Return the (x, y) coordinate for the center point of the cell that contains the specified text.  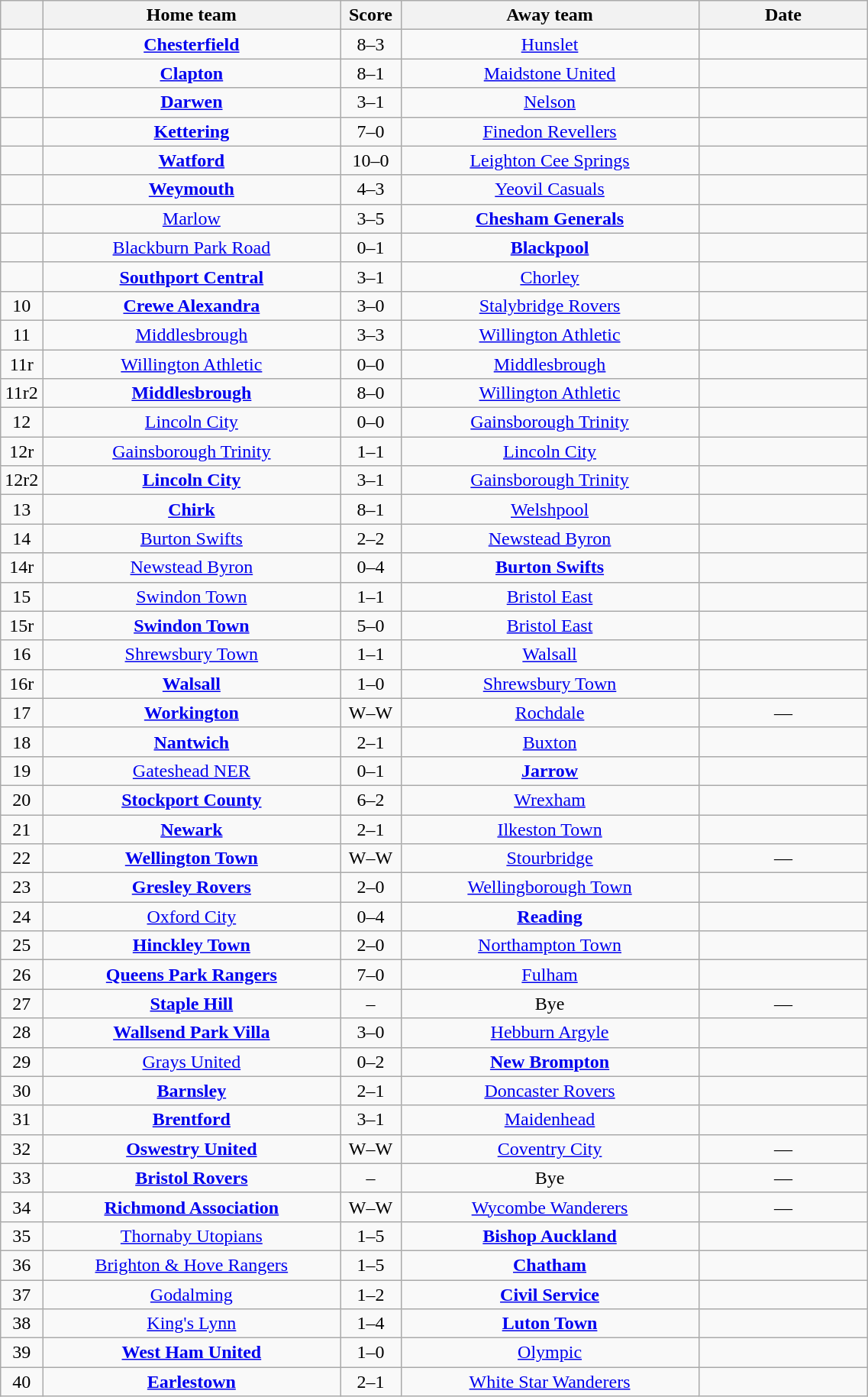
Chorley (550, 276)
Date (783, 15)
10 (21, 306)
18 (21, 742)
Grays United (192, 1062)
36 (21, 1265)
Olympic (550, 1353)
5–0 (371, 626)
39 (21, 1353)
Yeovil Casuals (550, 189)
Barnsley (192, 1091)
Thornaby Utopians (192, 1236)
Ilkeston Town (550, 829)
Oswestry United (192, 1149)
West Ham United (192, 1353)
34 (21, 1207)
Wrexham (550, 800)
30 (21, 1091)
Leighton Cee Springs (550, 160)
New Brompton (550, 1062)
19 (21, 771)
Wycombe Wanderers (550, 1207)
Clapton (192, 73)
Coventry City (550, 1149)
Hinckley Town (192, 946)
Reading (550, 917)
15 (21, 597)
Gateshead NER (192, 771)
Godalming (192, 1295)
Newark (192, 829)
Blackburn Park Road (192, 247)
Hebburn Argyle (550, 1033)
12r (21, 451)
2–2 (371, 538)
1–4 (371, 1324)
White Star Wanderers (550, 1382)
Stalybridge Rovers (550, 306)
Home team (192, 15)
Queens Park Rangers (192, 975)
Jarrow (550, 771)
12r2 (21, 480)
16r (21, 684)
Chirk (192, 509)
6–2 (371, 800)
33 (21, 1178)
Gresley Rovers (192, 888)
13 (21, 509)
14 (21, 538)
17 (21, 713)
Maidstone United (550, 73)
38 (21, 1324)
Wallsend Park Villa (192, 1033)
Maidenhead (550, 1120)
11 (21, 335)
Stockport County (192, 800)
Welshpool (550, 509)
Earlestown (192, 1382)
Brighton & Hove Rangers (192, 1265)
Blackpool (550, 247)
Nelson (550, 102)
Richmond Association (192, 1207)
Doncaster Rovers (550, 1091)
Bishop Auckland (550, 1236)
4–3 (371, 189)
Fulham (550, 975)
Civil Service (550, 1295)
10–0 (371, 160)
Chesterfield (192, 44)
Darwen (192, 102)
Nantwich (192, 742)
Marlow (192, 218)
Brentford (192, 1120)
12 (21, 422)
27 (21, 1004)
Away team (550, 15)
Northampton Town (550, 946)
Chatham (550, 1265)
Southport Central (192, 276)
31 (21, 1120)
25 (21, 946)
Workington (192, 713)
21 (21, 829)
11r2 (21, 393)
37 (21, 1295)
23 (21, 888)
Kettering (192, 131)
Watford (192, 160)
Buxton (550, 742)
15r (21, 626)
Luton Town (550, 1324)
Rochdale (550, 713)
Wellingborough Town (550, 888)
14r (21, 568)
King's Lynn (192, 1324)
0–2 (371, 1062)
Staple Hill (192, 1004)
28 (21, 1033)
16 (21, 655)
8–0 (371, 393)
32 (21, 1149)
Wellington Town (192, 859)
Chesham Generals (550, 218)
35 (21, 1236)
20 (21, 800)
Weymouth (192, 189)
Hunslet (550, 44)
8–3 (371, 44)
29 (21, 1062)
3–5 (371, 218)
22 (21, 859)
26 (21, 975)
Stourbridge (550, 859)
3–3 (371, 335)
Finedon Revellers (550, 131)
Bristol Rovers (192, 1178)
Crewe Alexandra (192, 306)
Score (371, 15)
Oxford City (192, 917)
40 (21, 1382)
11r (21, 364)
1–2 (371, 1295)
24 (21, 917)
